Search for the cell housing the specified text and yield its [x, y] center coordinate. 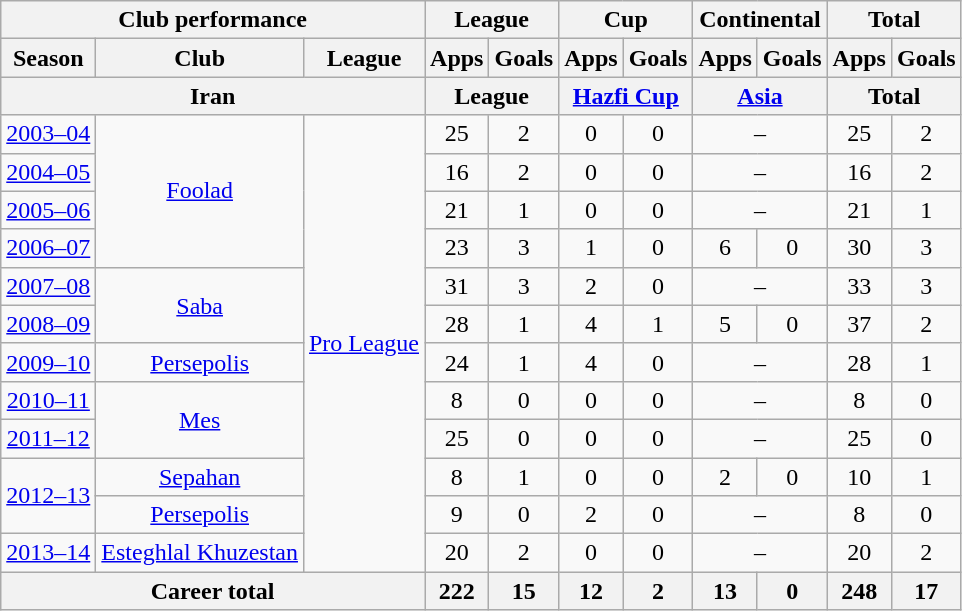
5 [725, 324]
31 [457, 286]
222 [457, 591]
Asia [760, 96]
248 [859, 591]
Iran [213, 96]
13 [725, 591]
24 [457, 362]
30 [859, 248]
2013–14 [48, 553]
Season [48, 58]
2012–13 [48, 496]
Esteghlal Khuzestan [200, 553]
12 [591, 591]
Saba [200, 305]
2004–05 [48, 172]
23 [457, 248]
37 [859, 324]
2007–08 [48, 286]
Club performance [213, 20]
17 [926, 591]
10 [859, 477]
6 [725, 248]
2003–04 [48, 134]
9 [457, 515]
Pro League [364, 344]
33 [859, 286]
2010–11 [48, 400]
15 [524, 591]
Hazfi Cup [626, 96]
Continental [760, 20]
Club [200, 58]
Mes [200, 419]
Career total [213, 591]
Sepahan [200, 477]
Foolad [200, 191]
2006–07 [48, 248]
2011–12 [48, 438]
2008–09 [48, 324]
Cup [626, 20]
2005–06 [48, 210]
2009–10 [48, 362]
